Find where the given text appears and provide that cell's center as (X, Y) coordinate. 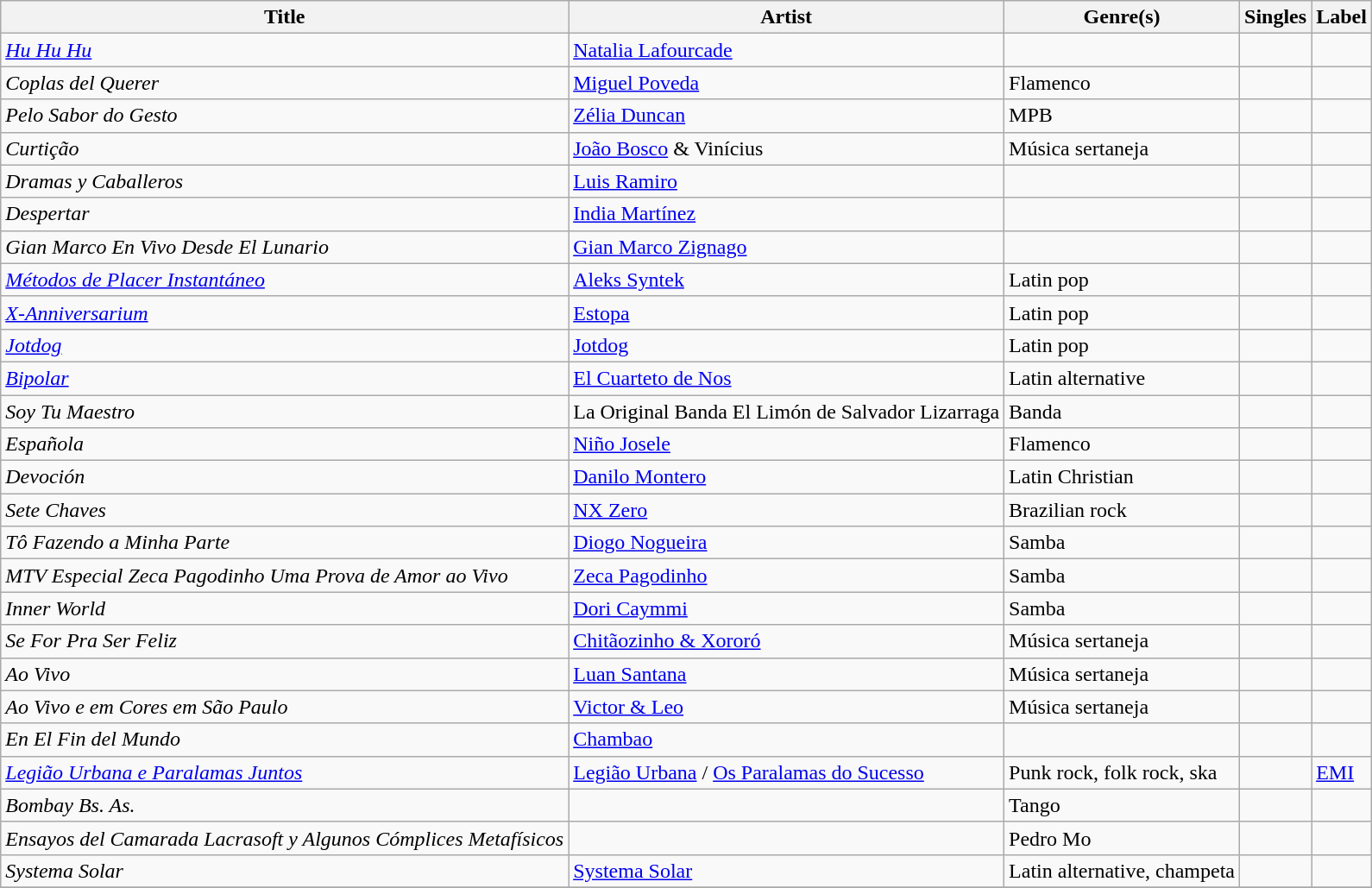
Natalia Lafourcade (787, 50)
Victor & Leo (787, 707)
Banda (1122, 412)
Devoción (285, 477)
Ensayos del Camarada Lacrasoft y Algunos Cómplices Metafísicos (285, 838)
Aleks Syntek (787, 280)
Dramas y Caballeros (285, 181)
India Martínez (787, 214)
Tango (1122, 805)
Gian Marco En Vivo Desde El Lunario (285, 247)
Latin alternative (1122, 378)
El Cuarteto de Nos (787, 378)
Dori Caymmi (787, 608)
Pelo Sabor do Gesto (285, 116)
La Original Banda El Limón de Salvador Lizarraga (787, 412)
Pedro Mo (1122, 838)
Curtição (285, 148)
Se For Pra Ser Feliz (285, 641)
Diogo Nogueira (787, 543)
Chitãozinho & Xororó (787, 641)
Zeca Pagodinho (787, 576)
Latin alternative, champeta (1122, 871)
Genre(s) (1122, 17)
Sete Chaves (285, 510)
Punk rock, folk rock, ska (1122, 772)
Tô Fazendo a Minha Parte (285, 543)
Inner World (285, 608)
Brazilian rock (1122, 510)
Label (1342, 17)
Bombay Bs. As. (285, 805)
X-Anniversarium (285, 312)
Estopa (787, 312)
Soy Tu Maestro (285, 412)
Niño Josele (787, 444)
Miguel Poveda (787, 83)
Luan Santana (787, 674)
Bipolar (285, 378)
Artist (787, 17)
Title (285, 17)
Legião Urbana / Os Paralamas do Sucesso (787, 772)
Chambao (787, 740)
Legião Urbana e Paralamas Juntos (285, 772)
Ao Vivo e em Cores em São Paulo (285, 707)
Singles (1275, 17)
Hu Hu Hu (285, 50)
Despertar (285, 214)
NX Zero (787, 510)
João Bosco & Vinícius (787, 148)
Danilo Montero (787, 477)
Luis Ramiro (787, 181)
Coplas del Querer (285, 83)
Española (285, 444)
MPB (1122, 116)
Latin Christian (1122, 477)
Métodos de Placer Instantáneo (285, 280)
EMI (1342, 772)
En El Fin del Mundo (285, 740)
Ao Vivo (285, 674)
Zélia Duncan (787, 116)
Gian Marco Zignago (787, 247)
MTV Especial Zeca Pagodinho Uma Prova de Amor ao Vivo (285, 576)
